For the text-containing cell, return its midpoint in [X, Y] coordinate format. 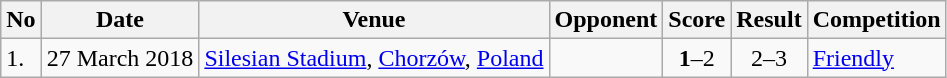
Result [769, 20]
Venue [374, 20]
Friendly [876, 58]
Competition [876, 20]
1. [21, 58]
Date [120, 20]
2–3 [769, 58]
Score [697, 20]
Silesian Stadium, Chorzów, Poland [374, 58]
No [21, 20]
1–2 [697, 58]
Opponent [606, 20]
27 March 2018 [120, 58]
